Detect which cell encompasses the target text, then output its (X, Y) center coordinate. 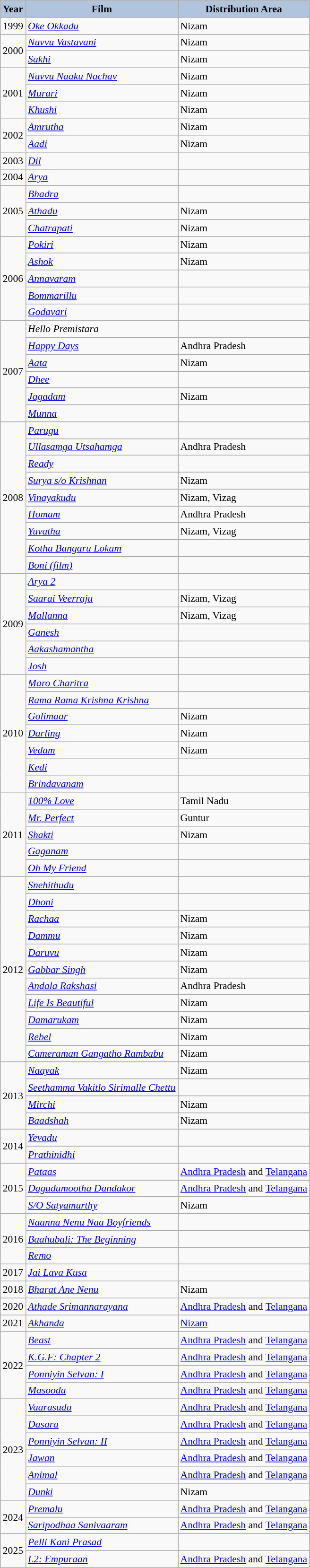
Josh (102, 666)
Yevadu (102, 1138)
2007 (13, 371)
2015 (13, 1188)
2010 (13, 733)
Akhanda (102, 1323)
Homam (102, 515)
Ullasamga Utsahamga (102, 447)
Jai Lava Kusa (102, 1273)
Mr. Perfect (102, 818)
2006 (13, 279)
Munna (102, 413)
Nuvvu Vastavani (102, 43)
2018 (13, 1290)
2016 (13, 1239)
Bommarillu (102, 296)
Ponniyin Selvan: I (102, 1374)
Ashok (102, 262)
Bharat Ane Nenu (102, 1290)
Remo (102, 1256)
Snehithudu (102, 885)
Chatrapati (102, 228)
Annavaram (102, 279)
Animal (102, 1475)
Aata (102, 363)
Brindavanam (102, 784)
Amrutha (102, 127)
Rebel (102, 1037)
Oke Okkadu (102, 26)
Dasara (102, 1425)
Mirchi (102, 1104)
Nuvvu Naaku Nachav (102, 77)
Aakashamantha (102, 649)
Distribution Area (244, 9)
Mallanna (102, 616)
Ganesh (102, 632)
Rama Rama Krishna Krishna (102, 700)
2005 (13, 211)
Vedam (102, 751)
2003 (13, 161)
Parugu (102, 430)
Shakti (102, 835)
Gabbar Singh (102, 970)
S/O Satyamurthy (102, 1206)
2022 (13, 1366)
Pataas (102, 1172)
2011 (13, 835)
Beast (102, 1340)
Rachaa (102, 919)
Saarai Veerraju (102, 599)
Vinayakudu (102, 498)
Murari (102, 93)
Premalu (102, 1509)
Pelli Kani Prasad (102, 1542)
Dagudumootha Dandakor (102, 1189)
Yuvatha (102, 532)
Baadshah (102, 1121)
Guntur (244, 818)
1999 (13, 26)
Arya 2 (102, 582)
Jawan (102, 1458)
Naayak (102, 1071)
Sakhi (102, 60)
Godavari (102, 312)
2025 (13, 1550)
Hello Premistara (102, 329)
Vaarasudu (102, 1408)
2008 (13, 498)
2024 (13, 1517)
Naanna Nenu Naa Boyfriends (102, 1222)
Jagadam (102, 397)
2009 (13, 624)
Gaganam (102, 851)
Happy Days (102, 346)
Film (102, 9)
Khushi (102, 110)
Kedi (102, 767)
Life Is Beautiful (102, 1003)
2002 (13, 135)
Oh My Friend (102, 868)
Ready (102, 464)
Daruvu (102, 953)
Athadu (102, 211)
2023 (13, 1450)
Dhee (102, 380)
2020 (13, 1306)
2001 (13, 94)
Seethamma Vakitlo Sirimalle Chettu (102, 1087)
2000 (13, 51)
Saripodhaa Sanivaaram (102, 1525)
Cameraman Gangatho Rambabu (102, 1054)
Athade Srimannarayana (102, 1306)
100% Love (102, 801)
Dammu (102, 936)
Year (13, 9)
2012 (13, 970)
Aadi (102, 144)
Arya (102, 177)
Dhoni (102, 902)
2021 (13, 1323)
Boni (film) (102, 565)
Pokiri (102, 245)
2017 (13, 1273)
Baahubali: The Beginning (102, 1239)
Maro Charitra (102, 683)
Dunki (102, 1492)
2014 (13, 1147)
Damarukam (102, 1020)
2004 (13, 177)
Tamil Nadu (244, 801)
Prathinidhi (102, 1155)
Ponniyin Selvan: II (102, 1441)
Bhadra (102, 194)
Masooda (102, 1391)
Kotha Bangaru Lokam (102, 548)
L2: Empuraan (102, 1559)
Andala Rakshasi (102, 986)
Dil (102, 161)
K.G.F: Chapter 2 (102, 1357)
2013 (13, 1096)
Surya s/o Krishnan (102, 481)
Golimaar (102, 717)
Darling (102, 734)
